For the text-containing cell, return its midpoint in (x, y) coordinate format. 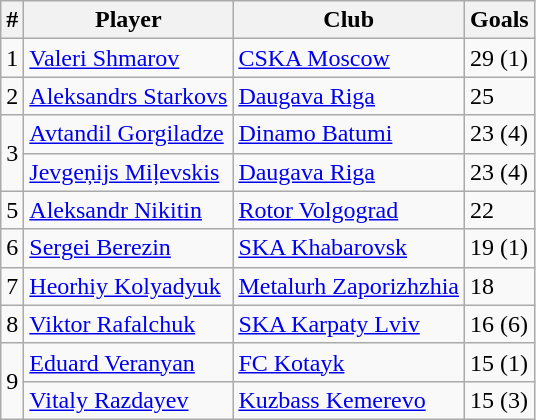
CSKA Moscow (349, 58)
Viktor Rafalchuk (128, 324)
Jevgeņijs Miļevskis (128, 172)
18 (499, 286)
15 (1) (499, 362)
Club (349, 20)
Heorhiy Kolyadyuk (128, 286)
5 (12, 210)
Metalurh Zaporizhzhia (349, 286)
6 (12, 248)
19 (1) (499, 248)
Kuzbass Kemerevo (349, 400)
2 (12, 96)
Dinamo Batumi (349, 134)
1 (12, 58)
Valeri Shmarov (128, 58)
Player (128, 20)
SKA Karpaty Lviv (349, 324)
Aleksandr Nikitin (128, 210)
15 (3) (499, 400)
29 (1) (499, 58)
9 (12, 381)
SKA Khabarovsk (349, 248)
Avtandil Gorgiladze (128, 134)
3 (12, 153)
Vitaly Razdayev (128, 400)
Sergei Berezin (128, 248)
# (12, 20)
22 (499, 210)
16 (6) (499, 324)
7 (12, 286)
FC Kotayk (349, 362)
Goals (499, 20)
25 (499, 96)
Aleksandrs Starkovs (128, 96)
8 (12, 324)
Eduard Veranyan (128, 362)
Rotor Volgograd (349, 210)
